Search for the cell housing the specified text and yield its (x, y) center coordinate. 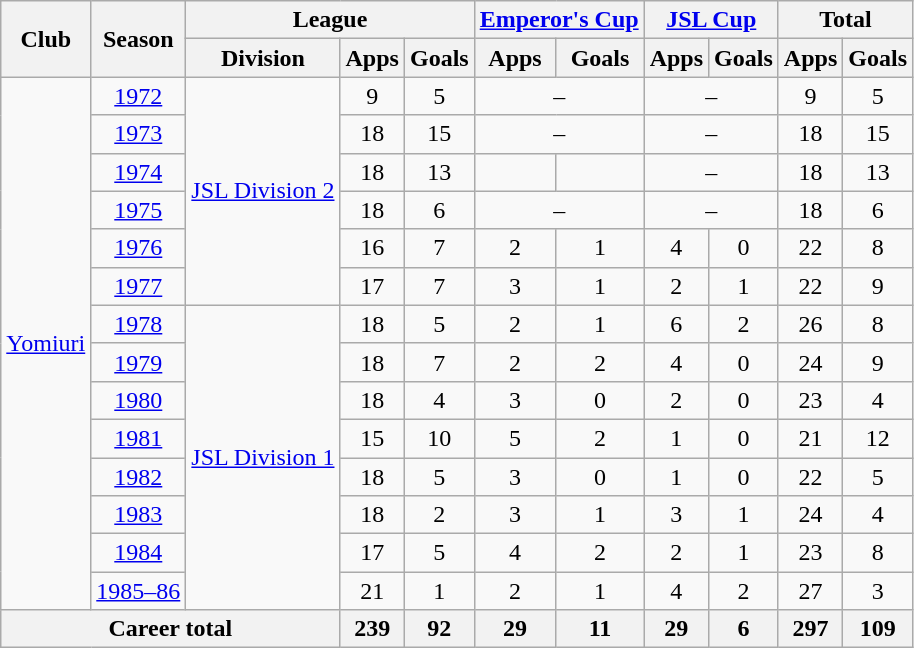
1980 (138, 400)
1974 (138, 172)
11 (600, 629)
297 (810, 629)
Yomiuri (46, 344)
1972 (138, 96)
1973 (138, 134)
1982 (138, 477)
JSL Division 2 (263, 191)
92 (439, 629)
1984 (138, 553)
1983 (138, 515)
27 (810, 591)
1975 (138, 210)
Emperor's Cup (559, 20)
Career total (170, 629)
Season (138, 39)
1976 (138, 248)
26 (810, 324)
League (330, 20)
JSL Cup (711, 20)
109 (878, 629)
Total (845, 20)
10 (439, 438)
Division (263, 58)
Club (46, 39)
1977 (138, 286)
239 (372, 629)
1985–86 (138, 591)
1981 (138, 438)
12 (878, 438)
16 (372, 248)
1979 (138, 362)
1978 (138, 324)
JSL Division 1 (263, 457)
